Locate the cell with the specified text and output its (x, y) center coordinate. 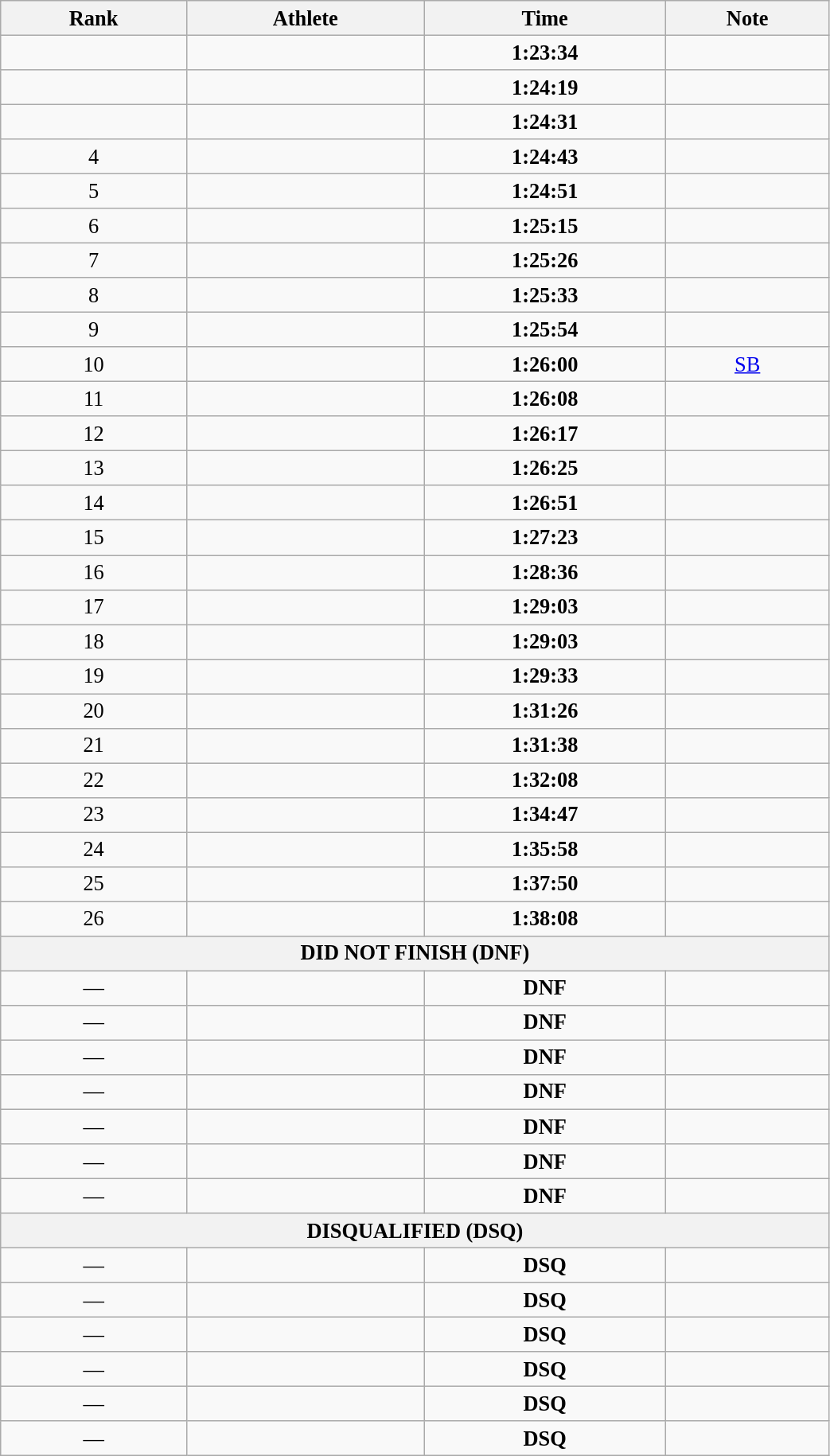
1:31:38 (544, 746)
16 (94, 572)
DISQUALIFIED (DSQ) (415, 1230)
1:26:17 (544, 434)
1:38:08 (544, 919)
DID NOT FINISH (DNF) (415, 953)
22 (94, 780)
13 (94, 468)
1:32:08 (544, 780)
1:24:19 (544, 87)
20 (94, 710)
26 (94, 919)
4 (94, 157)
21 (94, 746)
Athlete (306, 18)
5 (94, 191)
6 (94, 226)
1:25:26 (544, 260)
10 (94, 364)
1:28:36 (544, 572)
1:26:00 (544, 364)
9 (94, 329)
Note (747, 18)
Rank (94, 18)
1:24:31 (544, 122)
1:29:33 (544, 676)
25 (94, 884)
1:27:23 (544, 538)
1:23:34 (544, 53)
Time (544, 18)
SB (747, 364)
7 (94, 260)
24 (94, 849)
1:26:51 (544, 503)
12 (94, 434)
1:24:51 (544, 191)
23 (94, 815)
17 (94, 607)
1:26:08 (544, 399)
1:35:58 (544, 849)
8 (94, 295)
1:37:50 (544, 884)
1:26:25 (544, 468)
1:25:54 (544, 329)
18 (94, 641)
1:25:15 (544, 226)
14 (94, 503)
1:34:47 (544, 815)
11 (94, 399)
1:31:26 (544, 710)
19 (94, 676)
15 (94, 538)
1:25:33 (544, 295)
1:24:43 (544, 157)
